Capture the cell that displays the provided text and extract its [x, y] central coordinate. 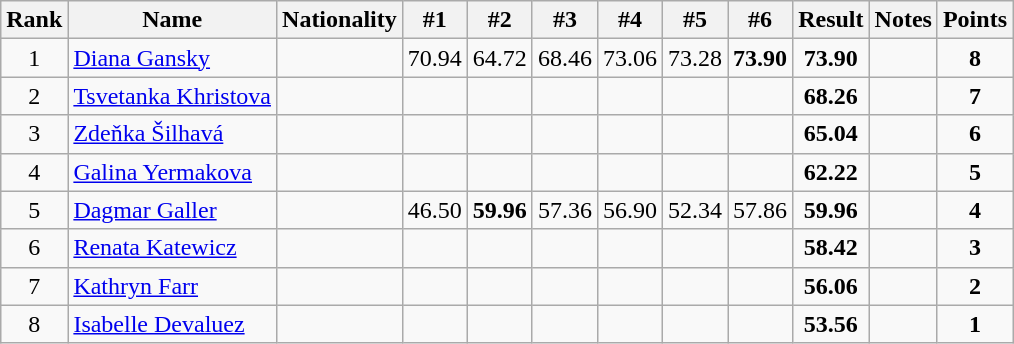
58.42 [831, 248]
Rank [34, 20]
#3 [564, 20]
#1 [434, 20]
68.46 [564, 58]
53.56 [831, 324]
Isabelle Devaluez [172, 324]
#2 [500, 20]
52.34 [696, 210]
65.04 [831, 134]
73.28 [696, 58]
Diana Gansky [172, 58]
Name [172, 20]
Notes [903, 20]
Points [974, 20]
57.86 [760, 210]
73.06 [630, 58]
70.94 [434, 58]
57.36 [564, 210]
Dagmar Galler [172, 210]
#6 [760, 20]
Renata Katewicz [172, 248]
#5 [696, 20]
56.90 [630, 210]
56.06 [831, 286]
68.26 [831, 96]
Tsvetanka Khristova [172, 96]
Nationality [340, 20]
46.50 [434, 210]
Zdeňka Šilhavá [172, 134]
Galina Yermakova [172, 172]
#4 [630, 20]
Result [831, 20]
64.72 [500, 58]
Kathryn Farr [172, 286]
62.22 [831, 172]
